Provide the [X, Y] coordinate of the cell's center where the given text is located.  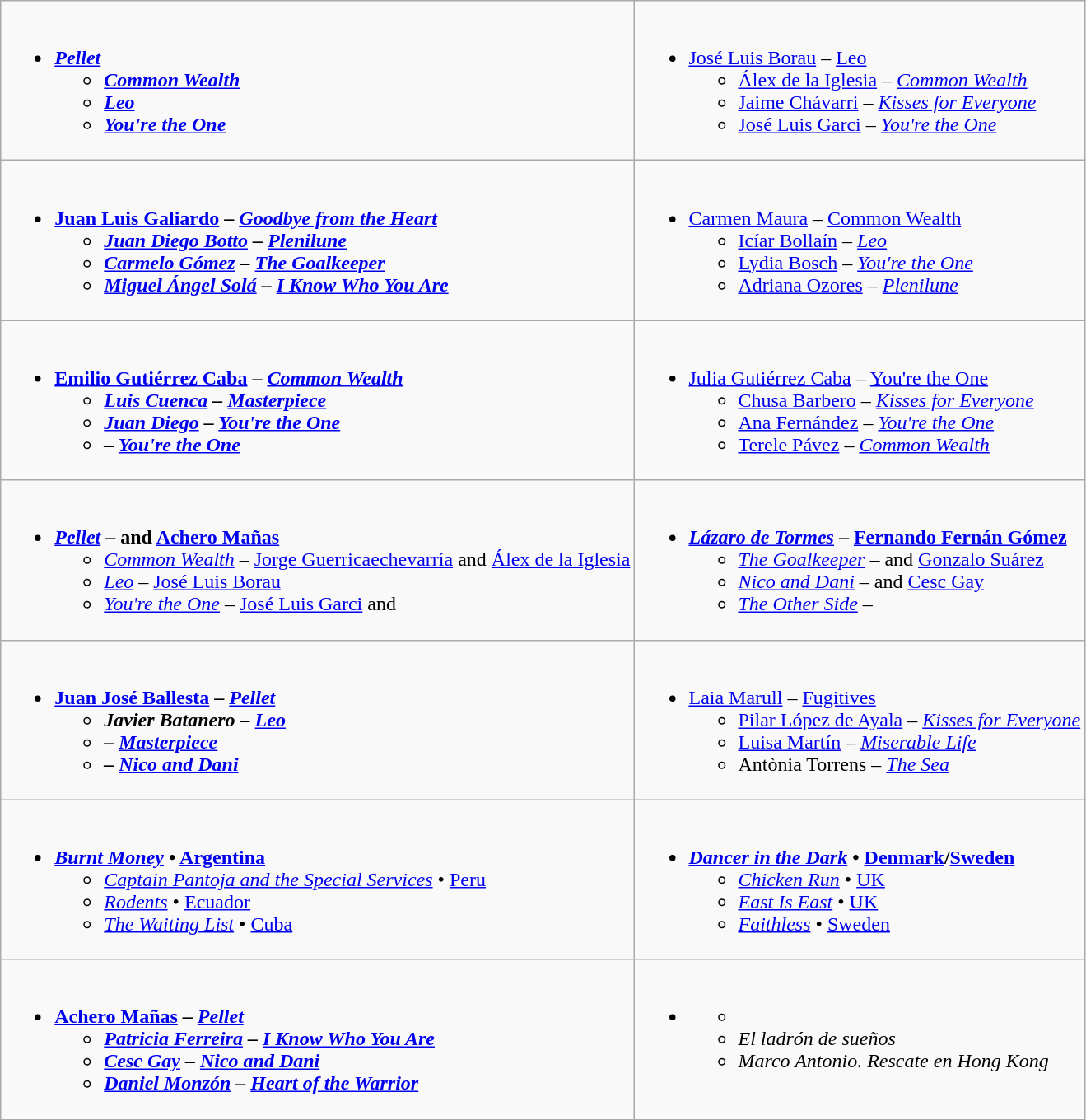
Emilio Gutiérrez Caba – Common WealthLuis Cuenca – MasterpieceJuan Diego – You're the One – You're the One [318, 400]
PelletCommon WealthLeoYou're the One [318, 81]
El ladrón de sueños Marco Antonio. Rescate en Hong Kong [860, 1039]
José Luis Borau – LeoÁlex de la Iglesia – Common WealthJaime Chávarri – Kisses for EveryoneJosé Luis Garci – You're the One [860, 81]
Pellet – and Achero MañasCommon Wealth – Jorge Guerricaechevarría and Álex de la IglesiaLeo – José Luis BorauYou're the One – José Luis Garci and [318, 560]
Dancer in the Dark • Denmark/SwedenChicken Run • UKEast Is East • UKFaithless • Sweden [860, 880]
Burnt Money • ArgentinaCaptain Pantoja and the Special Services • PeruRodents • EcuadorThe Waiting List • Cuba [318, 880]
Juan José Ballesta – PelletJavier Batanero – Leo – Masterpiece – Nico and Dani [318, 720]
Juan Luis Galiardo – Goodbye from the HeartJuan Diego Botto – PleniluneCarmelo Gómez – The GoalkeeperMiguel Ángel Solá – I Know Who You Are [318, 240]
Julia Gutiérrez Caba – You're the OneChusa Barbero – Kisses for EveryoneAna Fernández – You're the OneTerele Pávez – Common Wealth [860, 400]
Achero Mañas – PelletPatricia Ferreira – I Know Who You AreCesc Gay – Nico and DaniDaniel Monzón – Heart of the Warrior [318, 1039]
Carmen Maura – Common WealthIcíar Bollaín – LeoLydia Bosch – You're the OneAdriana Ozores – Plenilune [860, 240]
Laia Marull – FugitivesPilar López de Ayala – Kisses for EveryoneLuisa Martín – Miserable LifeAntònia Torrens – The Sea [860, 720]
Lázaro de Tormes – Fernando Fernán GómezThe Goalkeeper – and Gonzalo SuárezNico and Dani – and Cesc GayThe Other Side – [860, 560]
